Identify which cell holds the provided text, then report its [x, y] central coordinate. 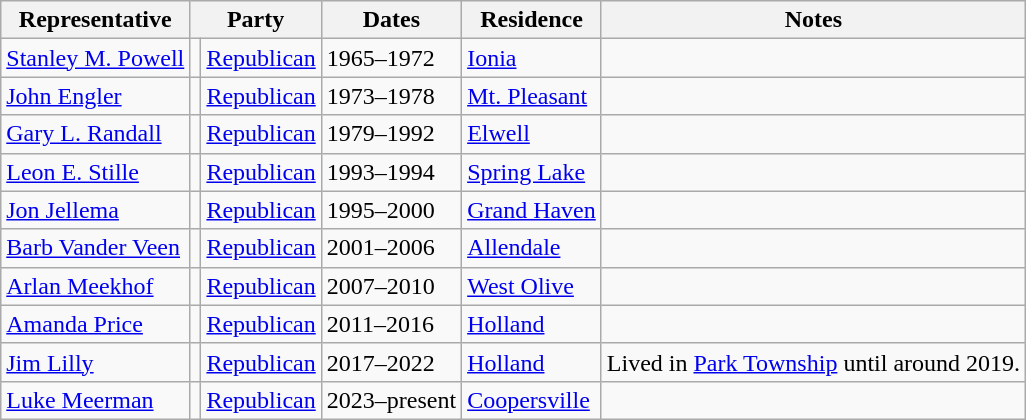
2011–2016 [391, 324]
John Engler [96, 96]
1979–1992 [391, 134]
Luke Meerman [96, 400]
Allendale [532, 248]
Stanley M. Powell [96, 58]
2023–present [391, 400]
West Olive [532, 286]
Party [256, 20]
1995–2000 [391, 210]
Gary L. Randall [96, 134]
1973–1978 [391, 96]
Jim Lilly [96, 362]
Leon E. Stille [96, 172]
1965–1972 [391, 58]
Notes [813, 20]
2017–2022 [391, 362]
Grand Haven [532, 210]
Coopersville [532, 400]
Representative [96, 20]
Amanda Price [96, 324]
Spring Lake [532, 172]
Jon Jellema [96, 210]
Lived in Park Township until around 2019. [813, 362]
Barb Vander Veen [96, 248]
2007–2010 [391, 286]
Elwell [532, 134]
Arlan Meekhof [96, 286]
Dates [391, 20]
Residence [532, 20]
1993–1994 [391, 172]
Ionia [532, 58]
Mt. Pleasant [532, 96]
2001–2006 [391, 248]
